Identify which cell holds the provided text, then report its [X, Y] central coordinate. 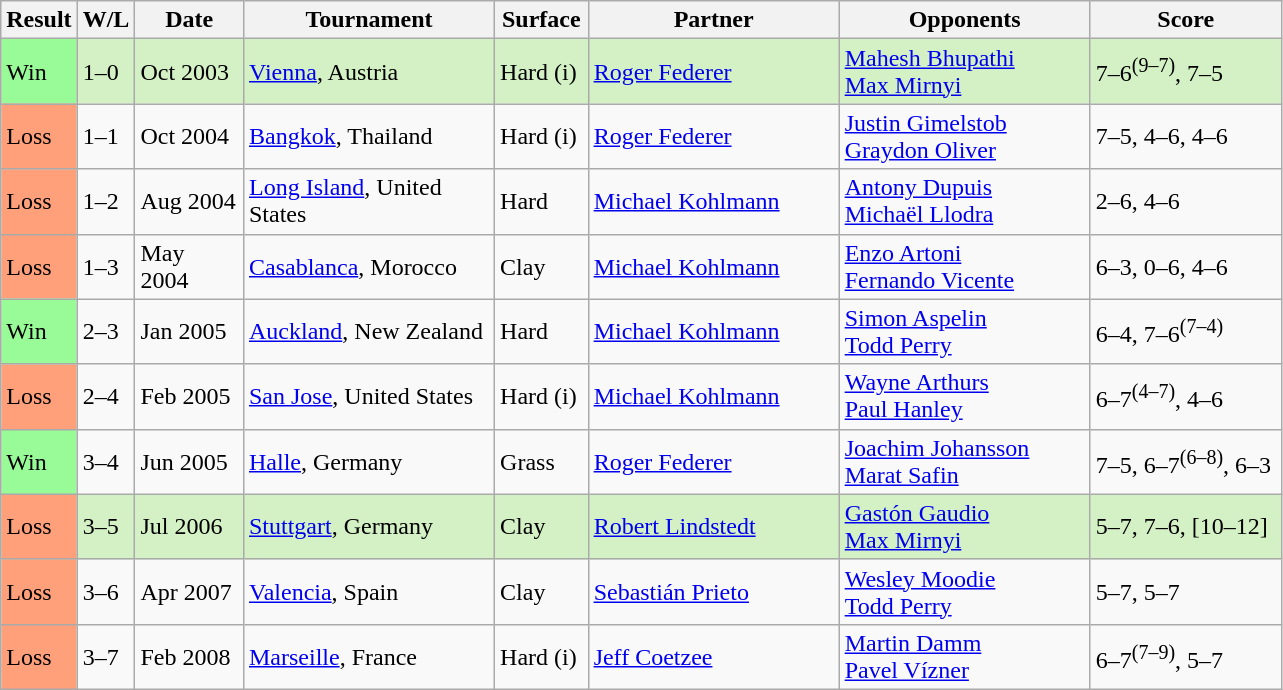
Jan 2005 [190, 332]
3–5 [106, 526]
Surface [542, 20]
3–6 [106, 592]
Sebastián Prieto [714, 592]
Oct 2003 [190, 72]
Partner [714, 20]
Simon Aspelin Todd Perry [964, 332]
6–4, 7–6(7–4) [1186, 332]
Wesley Moodie Todd Perry [964, 592]
Score [1186, 20]
1–2 [106, 202]
Joachim Johansson Marat Safin [964, 462]
Jul 2006 [190, 526]
Martin Damm Pavel Vízner [964, 656]
1–1 [106, 136]
Justin Gimelstob Graydon Oliver [964, 136]
Wayne Arthurs Paul Hanley [964, 396]
Date [190, 20]
Aug 2004 [190, 202]
Halle, Germany [368, 462]
3–4 [106, 462]
5–7, 7–6, [10–12] [1186, 526]
2–3 [106, 332]
Stuttgart, Germany [368, 526]
7–5, 6–7(6–8), 6–3 [1186, 462]
7–5, 4–6, 4–6 [1186, 136]
Opponents [964, 20]
Jeff Coetzee [714, 656]
Jun 2005 [190, 462]
Apr 2007 [190, 592]
Enzo Artoni Fernando Vicente [964, 266]
Vienna, Austria [368, 72]
W/L [106, 20]
San Jose, United States [368, 396]
Result [39, 20]
7–6(9–7), 7–5 [1186, 72]
Antony Dupuis Michaël Llodra [964, 202]
Casablanca, Morocco [368, 266]
Long Island, United States [368, 202]
Auckland, New Zealand [368, 332]
3–7 [106, 656]
Gastón Gaudio Max Mirnyi [964, 526]
Grass [542, 462]
Bangkok, Thailand [368, 136]
May 2004 [190, 266]
6–7(4–7), 4–6 [1186, 396]
Tournament [368, 20]
Oct 2004 [190, 136]
5–7, 5–7 [1186, 592]
Marseille, France [368, 656]
6–7(7–9), 5–7 [1186, 656]
Feb 2005 [190, 396]
Valencia, Spain [368, 592]
2–4 [106, 396]
2–6, 4–6 [1186, 202]
1–3 [106, 266]
Feb 2008 [190, 656]
Robert Lindstedt [714, 526]
1–0 [106, 72]
6–3, 0–6, 4–6 [1186, 266]
Mahesh Bhupathi Max Mirnyi [964, 72]
